Identify which cell holds the provided text, then report its [x, y] central coordinate. 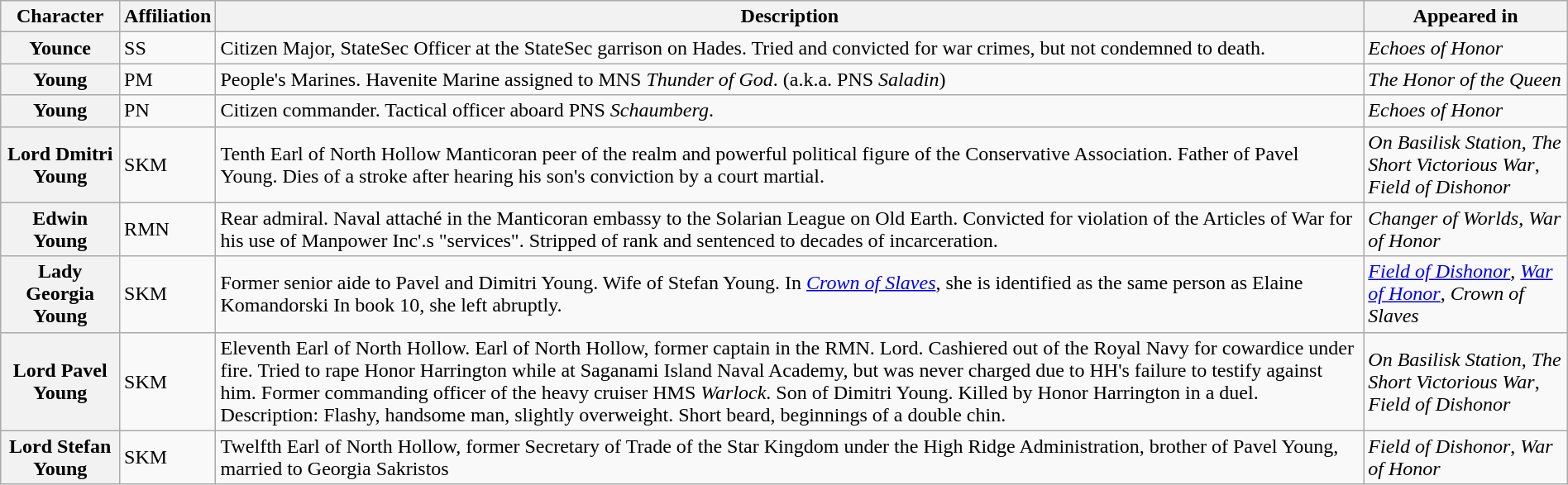
SS [168, 48]
Lord Stefan Young [60, 458]
People's Marines. Havenite Marine assigned to MNS Thunder of God. (a.k.a. PNS Saladin) [790, 79]
Affiliation [168, 17]
Citizen Major, StateSec Officer at the StateSec garrison on Hades. Tried and convicted for war crimes, but not condemned to death. [790, 48]
Field of Dishonor, War of Honor, Crown of Slaves [1465, 294]
Lady Georgia Young [60, 294]
The Honor of the Queen [1465, 79]
Lord Pavel Young [60, 382]
Changer of Worlds, War of Honor [1465, 230]
Character [60, 17]
PN [168, 111]
Edwin Young [60, 230]
RMN [168, 230]
Citizen commander. Tactical officer aboard PNS Schaumberg. [790, 111]
Appeared in [1465, 17]
Lord Dmitri Young [60, 164]
Description [790, 17]
PM [168, 79]
Field of Dishonor, War of Honor [1465, 458]
Younce [60, 48]
